Provide the [x, y] coordinate of the cell's center where the given text is located.  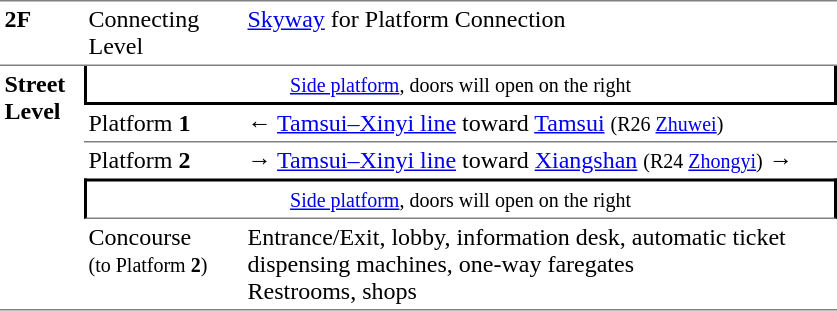
Entrance/Exit, lobby, information desk, automatic ticket dispensing machines, one-way faregatesRestrooms, shops [540, 265]
Street Level [42, 188]
Platform 1 [164, 124]
2F [42, 33]
Skyway for Platform Connection [540, 33]
→ Tamsui–Xinyi line toward Xiangshan (R24 Zhongyi) → [540, 160]
Connecting Level [164, 33]
Concourse (to Platform 2) [164, 265]
← Tamsui–Xinyi line toward Tamsui (R26 Zhuwei) [540, 124]
Platform 2 [164, 160]
